From the cell containing the given text, extract its center point as [x, y] coordinate. 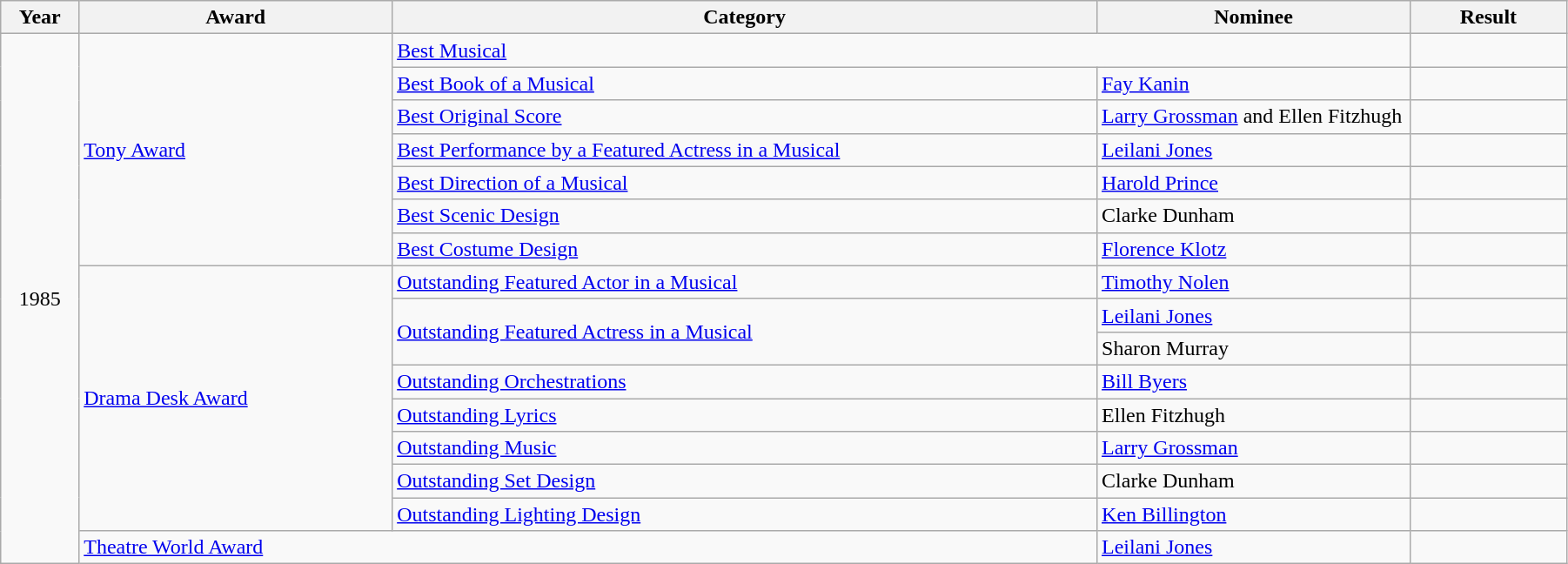
Sharon Murray [1254, 348]
Larry Grossman [1254, 448]
Theatre World Award [588, 547]
Best Performance by a Featured Actress in a Musical [745, 150]
Outstanding Set Design [745, 481]
Outstanding Lighting Design [745, 514]
1985 [40, 299]
Best Direction of a Musical [745, 183]
Best Book of a Musical [745, 84]
Best Musical [901, 50]
Award [236, 17]
Florence Klotz [1254, 249]
Outstanding Featured Actress in a Musical [745, 332]
Ken Billington [1254, 514]
Outstanding Music [745, 448]
Harold Prince [1254, 183]
Larry Grossman and Ellen Fitzhugh [1254, 117]
Category [745, 17]
Best Scenic Design [745, 216]
Drama Desk Award [236, 398]
Outstanding Lyrics [745, 415]
Result [1488, 17]
Outstanding Featured Actor in a Musical [745, 282]
Nominee [1254, 17]
Best Original Score [745, 117]
Best Costume Design [745, 249]
Outstanding Orchestrations [745, 381]
Tony Award [236, 150]
Fay Kanin [1254, 84]
Year [40, 17]
Timothy Nolen [1254, 282]
Bill Byers [1254, 381]
Ellen Fitzhugh [1254, 415]
